Return [x, y] of the center of cell containing provided text 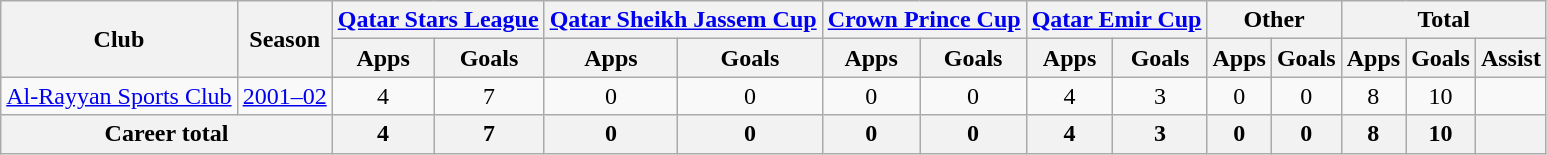
Qatar Emir Cup [1116, 20]
2001–02 [284, 96]
Club [119, 39]
Crown Prince Cup [924, 20]
Assist [1510, 58]
Other [1274, 20]
Total [1444, 20]
Qatar Stars League [438, 20]
Season [284, 39]
Career total [166, 134]
Qatar Sheikh Jassem Cup [683, 20]
Al-Rayyan Sports Club [119, 96]
